Detect which cell encompasses the target text, then output its [X, Y] center coordinate. 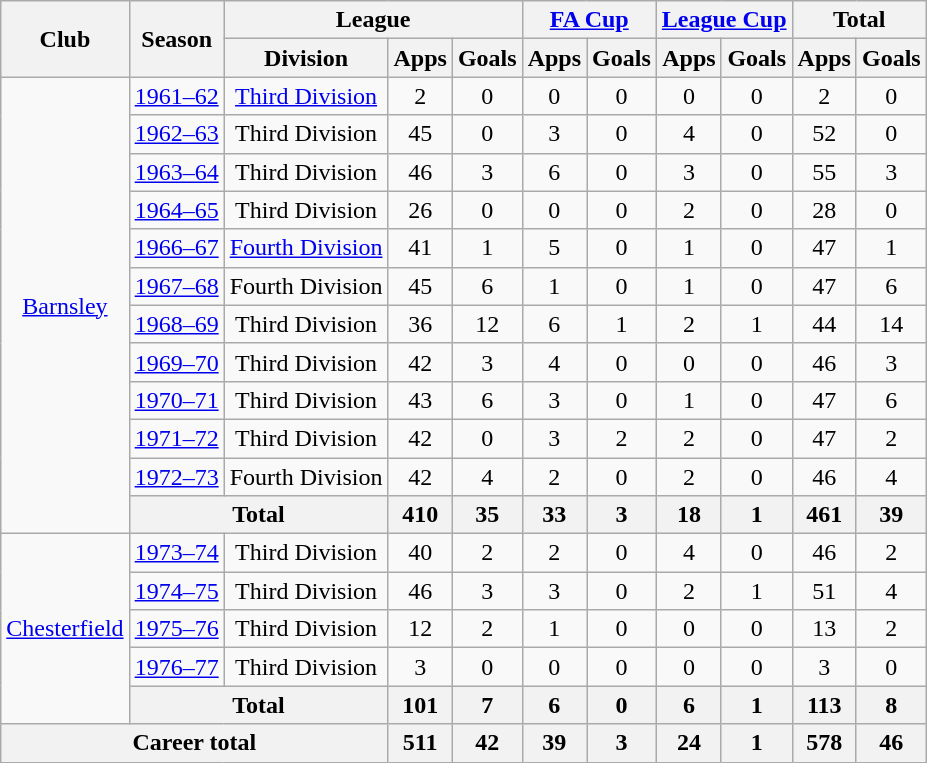
13 [824, 629]
Season [176, 39]
44 [824, 324]
461 [824, 515]
Barnsley [65, 306]
1964–65 [176, 210]
Chesterfield [65, 629]
1973–74 [176, 553]
578 [824, 743]
52 [824, 134]
36 [420, 324]
1967–68 [176, 286]
8 [891, 705]
101 [420, 705]
1962–63 [176, 134]
7 [487, 705]
35 [487, 515]
1974–75 [176, 591]
1975–76 [176, 629]
1961–62 [176, 96]
1970–71 [176, 400]
League [373, 20]
Career total [194, 743]
14 [891, 324]
1963–64 [176, 172]
33 [554, 515]
51 [824, 591]
1976–77 [176, 667]
511 [420, 743]
League Cup [724, 20]
Division [306, 58]
1971–72 [176, 438]
113 [824, 705]
5 [554, 248]
43 [420, 400]
18 [688, 515]
40 [420, 553]
410 [420, 515]
41 [420, 248]
1969–70 [176, 362]
1972–73 [176, 477]
FA Cup [589, 20]
1966–67 [176, 248]
24 [688, 743]
28 [824, 210]
26 [420, 210]
Club [65, 39]
55 [824, 172]
1968–69 [176, 324]
